Scan for the cell matching the given text and deliver its (X, Y) coordinate at center. 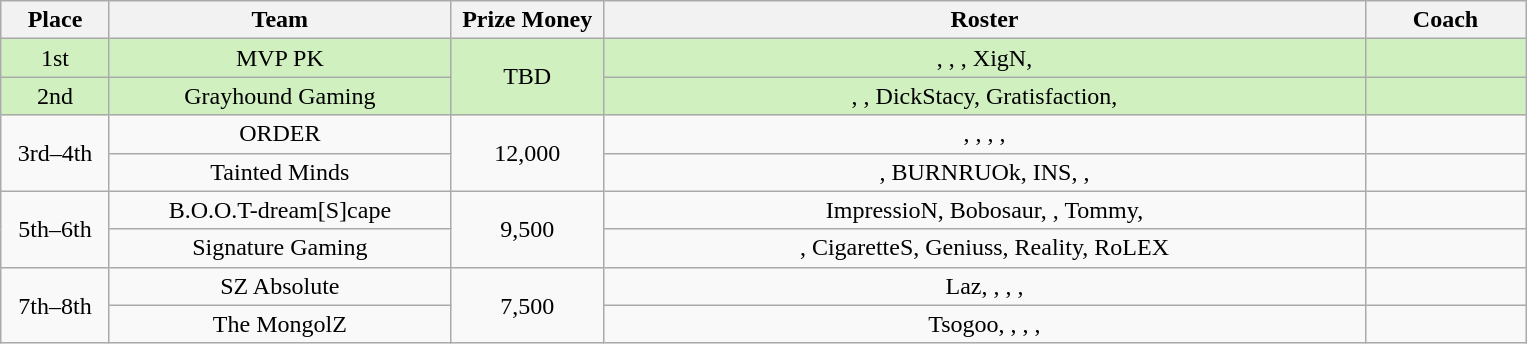
MVP PK (280, 58)
The MongolZ (280, 324)
, BURNRUOk, INS, , (984, 172)
Grayhound Gaming (280, 96)
3rd–4th (56, 153)
Laz, , , , (984, 286)
Coach (1446, 20)
Roster (984, 20)
, , , , (984, 134)
ORDER (280, 134)
Tsogoo, , , , (984, 324)
9,500 (527, 229)
, CigaretteS, Geniuss, Reality, RoLEX (984, 248)
B.O.O.T-dream[S]cape (280, 210)
7,500 (527, 305)
2nd (56, 96)
12,000 (527, 153)
7th–8th (56, 305)
Prize Money (527, 20)
Tainted Minds (280, 172)
1st (56, 58)
SZ Absolute (280, 286)
ImpressioN, Bobosaur, , Tommy, (984, 210)
Place (56, 20)
, , , XigN, (984, 58)
Signature Gaming (280, 248)
, , DickStacy, Gratisfaction, (984, 96)
5th–6th (56, 229)
Team (280, 20)
TBD (527, 77)
